For the text-containing cell, return its midpoint in (x, y) coordinate format. 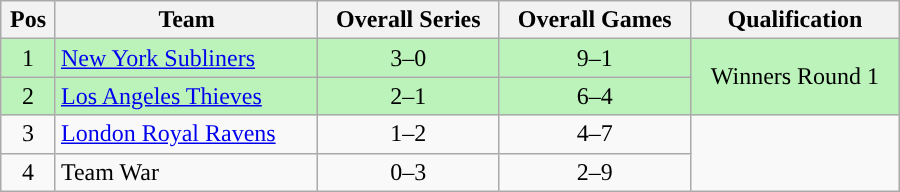
Winners Round 1 (796, 77)
Overall Series (408, 20)
3–0 (408, 58)
3 (28, 134)
New York Subliners (186, 58)
1 (28, 58)
0–3 (408, 172)
Qualification (796, 20)
2 (28, 96)
2–1 (408, 96)
6–4 (595, 96)
Los Angeles Thieves (186, 96)
4–7 (595, 134)
2–9 (595, 172)
Overall Games (595, 20)
Pos (28, 20)
4 (28, 172)
Team (186, 20)
9–1 (595, 58)
1–2 (408, 134)
London Royal Ravens (186, 134)
Team War (186, 172)
